Find where the given text appears and provide that cell's center as (x, y) coordinate. 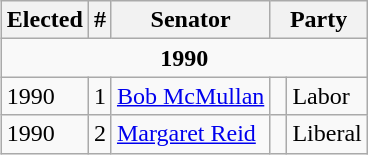
Liberal (327, 134)
1 (100, 96)
Labor (327, 96)
Bob McMullan (190, 96)
# (100, 20)
Senator (190, 20)
2 (100, 134)
Elected (44, 20)
Margaret Reid (190, 134)
Party (318, 20)
